For the text-containing cell, return its midpoint in [x, y] coordinate format. 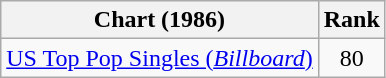
US Top Pop Singles (Billboard) [160, 58]
80 [352, 58]
Chart (1986) [160, 20]
Rank [352, 20]
